Identify which cell holds the provided text, then report its [x, y] central coordinate. 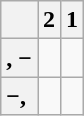
, − [20, 58]
2 [50, 20]
1 [72, 20]
−, [20, 96]
